From the cell containing the given text, extract its center point as (x, y) coordinate. 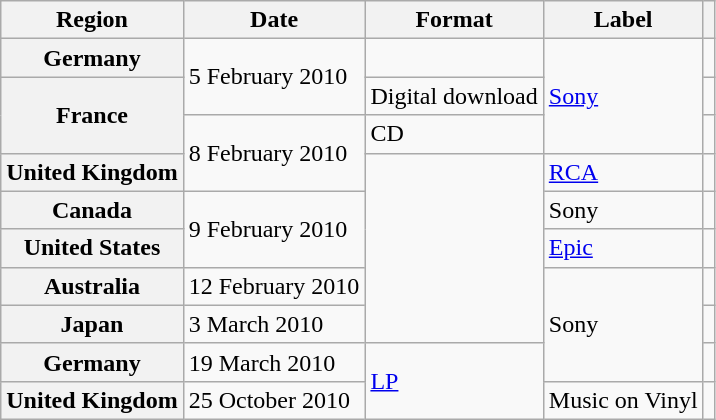
RCA (623, 172)
12 February 2010 (274, 286)
Japan (92, 324)
9 February 2010 (274, 229)
Australia (92, 286)
Digital download (454, 96)
8 February 2010 (274, 153)
Region (92, 20)
Date (274, 20)
LP (454, 381)
19 March 2010 (274, 362)
Canada (92, 210)
Format (454, 20)
Music on Vinyl (623, 400)
5 February 2010 (274, 77)
Epic (623, 248)
CD (454, 134)
3 March 2010 (274, 324)
France (92, 115)
25 October 2010 (274, 400)
United States (92, 248)
Label (623, 20)
